Pinpoint the cell where the given text exists, returning its [x, y] midpoint coordinate. 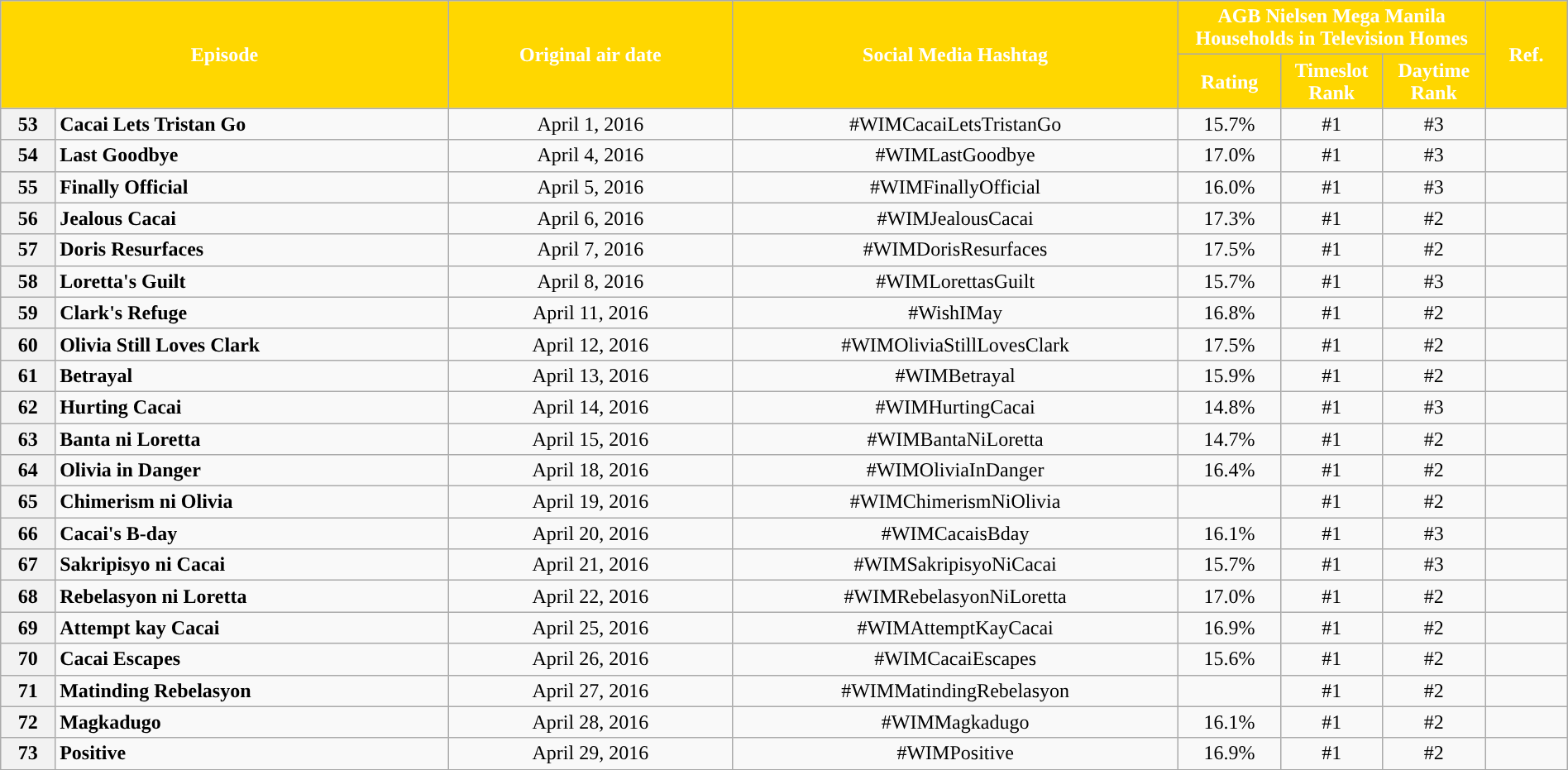
#WIMMatindingRebelasyon [954, 691]
Social Media Hashtag [954, 55]
Positive [252, 753]
April 18, 2016 [590, 471]
April 5, 2016 [590, 187]
16.0% [1230, 187]
Matinding Rebelasyon [252, 691]
#WIMLorettasGuilt [954, 281]
Cacai's B-day [252, 533]
April 8, 2016 [590, 281]
April 4, 2016 [590, 155]
14.7% [1230, 439]
63 [28, 439]
Clark's Refuge [252, 313]
April 15, 2016 [590, 439]
69 [28, 628]
67 [28, 565]
15.6% [1230, 659]
April 27, 2016 [590, 691]
71 [28, 691]
58 [28, 281]
72 [28, 722]
Magkadugo [252, 722]
55 [28, 187]
68 [28, 596]
#WIMMagkadugo [954, 722]
Original air date [590, 55]
Last Goodbye [252, 155]
Hurting Cacai [252, 407]
April 26, 2016 [590, 659]
Jealous Cacai [252, 218]
Chimerism ni Olivia [252, 502]
April 12, 2016 [590, 344]
April 13, 2016 [590, 375]
Olivia in Danger [252, 471]
15.9% [1230, 375]
Timeslot Rank [1331, 81]
65 [28, 502]
April 21, 2016 [590, 565]
#WIMOliviaStillLovesClark [954, 344]
Cacai Escapes [252, 659]
Episode [225, 55]
#WIMCacaiLetsTristanGo [954, 124]
16.8% [1230, 313]
#WIMPositive [954, 753]
Ref. [1527, 55]
62 [28, 407]
April 25, 2016 [590, 628]
60 [28, 344]
#WIMFinallyOfficial [954, 187]
April 11, 2016 [590, 313]
April 14, 2016 [590, 407]
Sakripisyo ni Cacai [252, 565]
April 28, 2016 [590, 722]
#WIMDorisResurfaces [954, 250]
#WIMBantaNiLoretta [954, 439]
64 [28, 471]
59 [28, 313]
54 [28, 155]
April 1, 2016 [590, 124]
#WIMLastGoodbye [954, 155]
#WIMOliviaInDanger [954, 471]
61 [28, 375]
April 22, 2016 [590, 596]
Rebelasyon ni Loretta [252, 596]
Cacai Lets Tristan Go [252, 124]
#WIMBetrayal [954, 375]
Olivia Still Loves Clark [252, 344]
Rating [1230, 81]
April 19, 2016 [590, 502]
April 20, 2016 [590, 533]
Banta ni Loretta [252, 439]
#WIMChimerismNiOlivia [954, 502]
Doris Resurfaces [252, 250]
April 6, 2016 [590, 218]
#WIMAttemptKayCacai [954, 628]
#WIMRebelasyonNiLoretta [954, 596]
Attempt kay Cacai [252, 628]
AGB Nielsen Mega Manila Households in Television Homes [1331, 28]
April 29, 2016 [590, 753]
#WIMSakripisyoNiCacai [954, 565]
53 [28, 124]
70 [28, 659]
57 [28, 250]
56 [28, 218]
#WIMCacaiEscapes [954, 659]
Daytime Rank [1434, 81]
#WIMJealousCacai [954, 218]
Loretta's Guilt [252, 281]
Betrayal [252, 375]
14.8% [1230, 407]
#WishIMay [954, 313]
66 [28, 533]
#WIMCacaisBday [954, 533]
73 [28, 753]
April 7, 2016 [590, 250]
Finally Official [252, 187]
#WIMHurtingCacai [954, 407]
17.3% [1230, 218]
16.4% [1230, 471]
